Capture the cell that displays the provided text and extract its [X, Y] central coordinate. 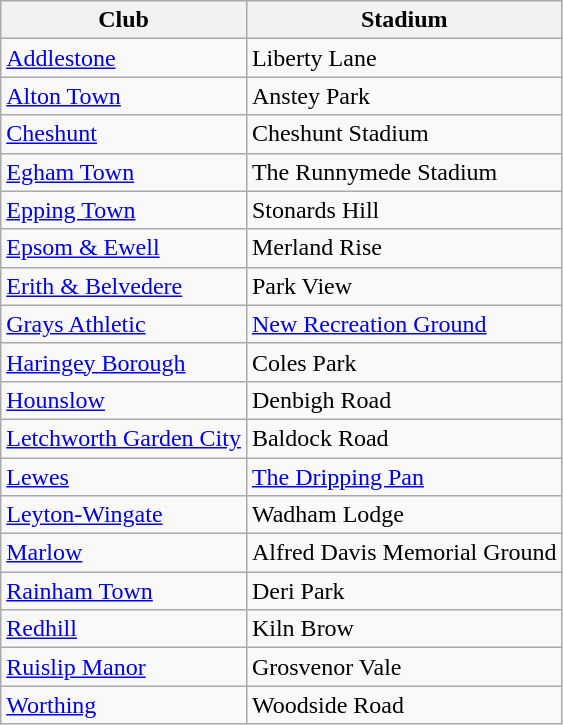
Erith & Belvedere [124, 286]
Rainham Town [124, 591]
Stonards Hill [404, 210]
New Recreation Ground [404, 324]
Addlestone [124, 58]
Deri Park [404, 591]
Wadham Lodge [404, 515]
Stadium [404, 20]
Redhill [124, 629]
Egham Town [124, 172]
Lewes [124, 477]
Anstey Park [404, 96]
Coles Park [404, 362]
Cheshunt Stadium [404, 134]
Club [124, 20]
Woodside Road [404, 705]
Alton Town [124, 96]
Grays Athletic [124, 324]
Hounslow [124, 400]
Liberty Lane [404, 58]
Merland Rise [404, 248]
Haringey Borough [124, 362]
Epping Town [124, 210]
Denbigh Road [404, 400]
Epsom & Ewell [124, 248]
Worthing [124, 705]
Letchworth Garden City [124, 438]
Leyton-Wingate [124, 515]
Baldock Road [404, 438]
The Dripping Pan [404, 477]
Cheshunt [124, 134]
Alfred Davis Memorial Ground [404, 553]
Grosvenor Vale [404, 667]
Park View [404, 286]
Ruislip Manor [124, 667]
Kiln Brow [404, 629]
The Runnymede Stadium [404, 172]
Marlow [124, 553]
